Detect which cell encompasses the target text, then output its [X, Y] center coordinate. 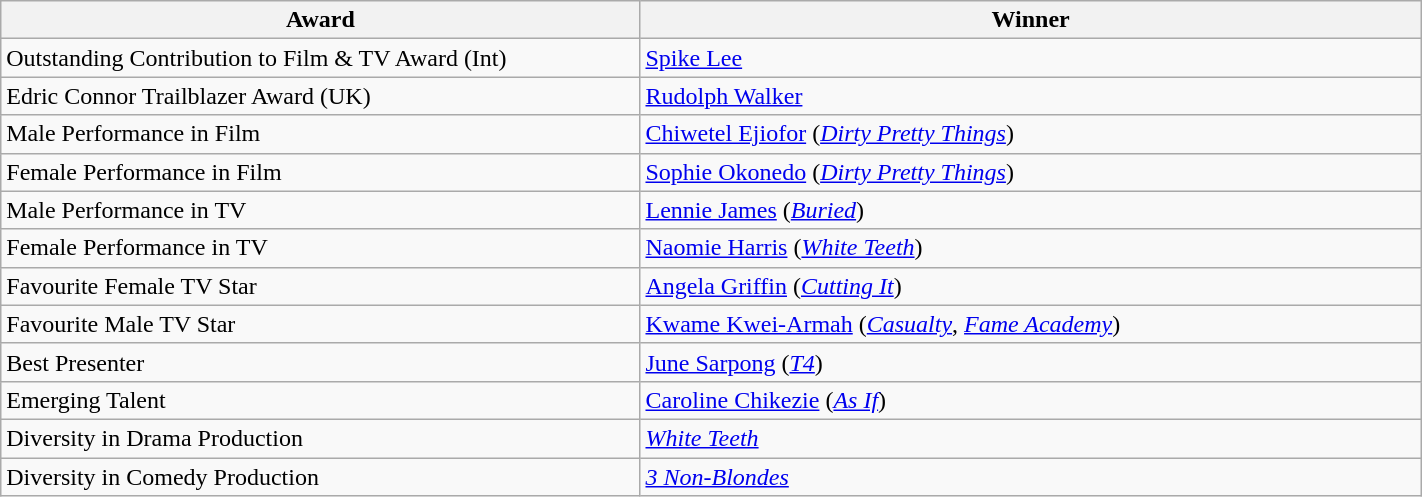
Emerging Talent [320, 400]
Female Performance in TV [320, 248]
Favourite Male TV Star [320, 324]
Sophie Okonedo (Dirty Pretty Things) [1030, 172]
Edric Connor Trailblazer Award (UK) [320, 96]
Chiwetel Ejiofor (Dirty Pretty Things) [1030, 134]
Outstanding Contribution to Film & TV Award (Int) [320, 58]
June Sarpong (T4) [1030, 362]
Spike Lee [1030, 58]
White Teeth [1030, 438]
Favourite Female TV Star [320, 286]
Lennie James (Buried) [1030, 210]
Winner [1030, 20]
Male Performance in Film [320, 134]
Female Performance in Film [320, 172]
Kwame Kwei-Armah (Casualty, Fame Academy) [1030, 324]
Diversity in Drama Production [320, 438]
Male Performance in TV [320, 210]
Rudolph Walker [1030, 96]
Award [320, 20]
Naomie Harris (White Teeth) [1030, 248]
Best Presenter [320, 362]
Diversity in Comedy Production [320, 477]
Angela Griffin (Cutting It) [1030, 286]
Caroline Chikezie (As If) [1030, 400]
3 Non-Blondes [1030, 477]
